Pinpoint the cell where the given text exists, returning its [x, y] midpoint coordinate. 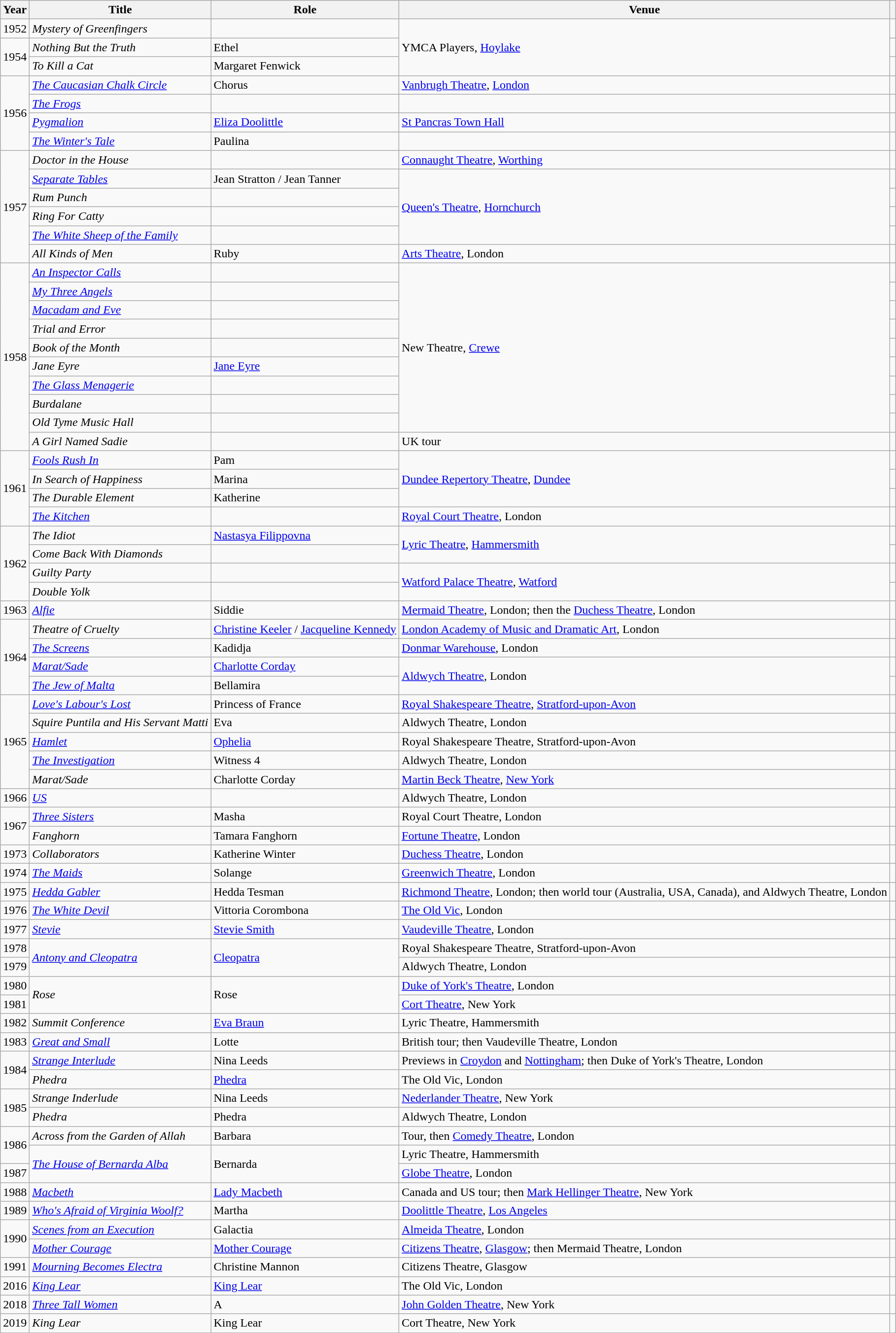
1987 [15, 1173]
Witness 4 [305, 760]
The Winter's Tale [120, 141]
Duke of York's Theatre, London [645, 985]
Watford Palace Theatre, Watford [645, 582]
The Investigation [120, 760]
Strange Interlude [120, 1060]
Donmar Warehouse, London [645, 648]
1967 [15, 826]
Eliza Doolittle [305, 122]
1990 [15, 1239]
1975 [15, 892]
Globe Theatre, London [645, 1173]
A [305, 1304]
Venue [645, 10]
Book of the Month [120, 348]
Previews in Croydon and Nottingham; then Duke of York's Theatre, London [645, 1060]
Collaborators [120, 854]
Greenwich Theatre, London [645, 873]
Paulina [305, 141]
Nastasya Filippovna [305, 535]
Lady Macbeth [305, 1192]
The Frogs [120, 104]
Canada and US tour; then Mark Hellinger Theatre, New York [645, 1192]
Masha [305, 816]
Martha [305, 1211]
1979 [15, 967]
In Search of Happiness [120, 479]
1964 [15, 657]
Ethel [305, 47]
Burdalane [120, 404]
1991 [15, 1267]
Year [15, 10]
Siddie [305, 610]
Dundee Repertory Theatre, Dundee [645, 479]
All Kinds of Men [120, 254]
An Inspector Calls [120, 273]
Macadam and Eve [120, 310]
Strange Inderlude [120, 1098]
2019 [15, 1323]
Guilty Party [120, 573]
1963 [15, 610]
Cleopatra [305, 957]
Hedda Tesman [305, 892]
The Caucasian Chalk Circle [120, 85]
Mourning Becomes Electra [120, 1267]
Arts Theatre, London [645, 254]
Nederlander Theatre, New York [645, 1098]
Doctor in the House [120, 160]
Ruby [305, 254]
Vaudeville Theatre, London [645, 929]
2016 [15, 1286]
Pam [305, 460]
1985 [15, 1107]
Fanghorn [120, 836]
YMCA Players, Hoylake [645, 47]
Tour, then Comedy Theatre, London [645, 1135]
Ring For Catty [120, 216]
1956 [15, 113]
1952 [15, 29]
The White Sheep of the Family [120, 235]
Pygmalion [120, 122]
The Screens [120, 648]
Barbara [305, 1135]
Bellamira [305, 685]
British tour; then Vaudeville Theatre, London [645, 1042]
Summit Conference [120, 1023]
Solange [305, 873]
1984 [15, 1070]
Marina [305, 479]
London Academy of Music and Dramatic Art, London [645, 629]
Three Tall Women [120, 1304]
1976 [15, 911]
Christine Keeler / Jacqueline Kennedy [305, 629]
1974 [15, 873]
US [120, 798]
1966 [15, 798]
To Kill a Cat [120, 66]
1962 [15, 563]
My Three Angels [120, 291]
1982 [15, 1023]
Princess of France [305, 704]
2018 [15, 1304]
The Glass Menagerie [120, 385]
Who's Afraid of Virginia Woolf? [120, 1211]
Rum Punch [120, 197]
Nothing But the Truth [120, 47]
Mermaid Theatre, London; then the Duchess Theatre, London [645, 610]
Squire Puntila and His Servant Matti [120, 723]
The Jew of Malta [120, 685]
Richmond Theatre, London; then world tour (Australia, USA, Canada), and Aldwych Theatre, London [645, 892]
1986 [15, 1145]
Stevie Smith [305, 929]
Hedda Gabler [120, 892]
Fools Rush In [120, 460]
1961 [15, 488]
Christine Mannon [305, 1267]
St Pancras Town Hall [645, 122]
Ophelia [305, 741]
1958 [15, 357]
The Idiot [120, 535]
New Theatre, Crewe [645, 348]
Three Sisters [120, 816]
Old Tyme Music Hall [120, 422]
Across from the Garden of Allah [120, 1135]
UK tour [645, 441]
Duchess Theatre, London [645, 854]
1965 [15, 741]
Connaught Theatre, Worthing [645, 160]
Margaret Fenwick [305, 66]
John Golden Theatre, New York [645, 1304]
The Kitchen [120, 516]
1989 [15, 1211]
1957 [15, 207]
Double Yolk [120, 592]
Vittoria Corombona [305, 911]
Alfie [120, 610]
The Durable Element [120, 497]
Fortune Theatre, London [645, 836]
The Maids [120, 873]
Macbeth [120, 1192]
Stevie [120, 929]
1954 [15, 57]
Katherine Winter [305, 854]
Tamara Fanghorn [305, 836]
Citizens Theatre, Glasgow [645, 1267]
Role [305, 10]
The White Devil [120, 911]
Doolittle Theatre, Los Angeles [645, 1211]
Trial and Error [120, 329]
1977 [15, 929]
Hamlet [120, 741]
Kadidja [305, 648]
Chorus [305, 85]
A Girl Named Sadie [120, 441]
Vanbrugh Theatre, London [645, 85]
Citizens Theatre, Glasgow; then Mermaid Theatre, London [645, 1248]
The House of Bernarda Alba [120, 1164]
Almeida Theatre, London [645, 1229]
1988 [15, 1192]
Lotte [305, 1042]
1980 [15, 985]
Scenes from an Execution [120, 1229]
Love's Labour's Lost [120, 704]
Bernarda [305, 1164]
Separate Tables [120, 178]
Eva Braun [305, 1023]
Martin Beck Theatre, New York [645, 779]
Galactia [305, 1229]
1978 [15, 948]
1973 [15, 854]
Katherine [305, 497]
Title [120, 10]
1981 [15, 1004]
Jean Stratton / Jean Tanner [305, 178]
Antony and Cleopatra [120, 957]
Great and Small [120, 1042]
Theatre of Cruelty [120, 629]
Eva [305, 723]
Mystery of Greenfingers [120, 29]
Come Back With Diamonds [120, 554]
Queen's Theatre, Hornchurch [645, 207]
1983 [15, 1042]
